Find where the given text appears and provide that cell's center as [x, y] coordinate. 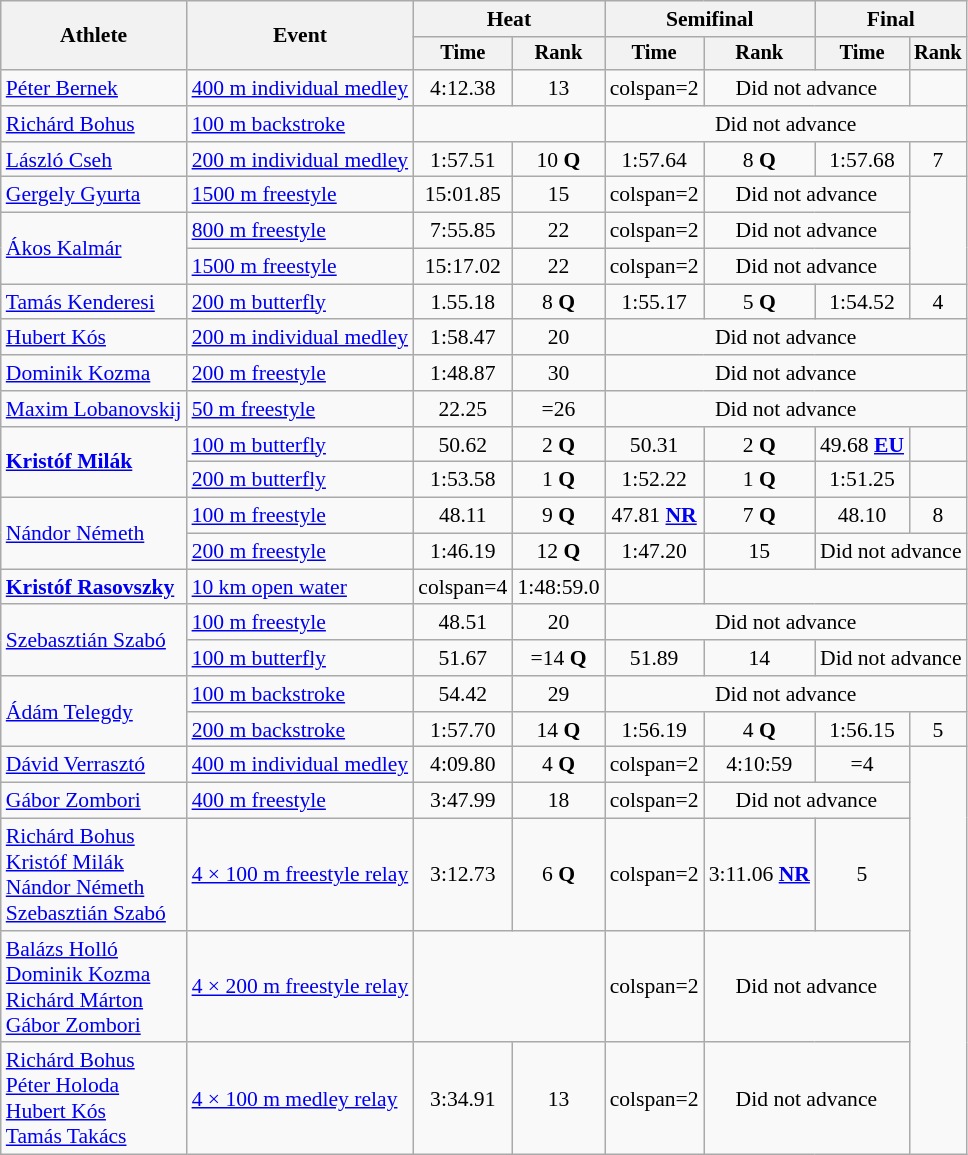
1:52.22 [654, 480]
=4 [862, 765]
Athlete [94, 36]
51.67 [462, 658]
Balázs HollóDominik KozmaRichárd MártonGábor Zombori [94, 987]
50.31 [654, 445]
10 Q [558, 160]
Hubert Kós [94, 338]
12 Q [558, 552]
Event [300, 36]
Semifinal [710, 19]
=26 [558, 409]
49.68 EU [862, 445]
Richárd Bohus [94, 124]
Heat [508, 19]
48.10 [862, 516]
1:55.17 [654, 302]
48.11 [462, 516]
1:56.19 [654, 730]
Gergely Gyurta [94, 195]
1:57.68 [862, 160]
18 [558, 801]
15:17.02 [462, 267]
Szebasztián Szabó [94, 640]
30 [558, 373]
5 Q [760, 302]
1:48:59.0 [558, 587]
1:54.52 [862, 302]
1:58.47 [462, 338]
10 km open water [300, 587]
1:46.19 [462, 552]
Dominik Kozma [94, 373]
3:11.06 NR [760, 875]
Richárd BohusKristóf MilákNándor NémethSzebasztián Szabó [94, 875]
4 [938, 302]
Gábor Zombori [94, 801]
29 [558, 694]
14 Q [558, 730]
Tamás Kenderesi [94, 302]
200 m backstroke [300, 730]
1:48.87 [462, 373]
4 × 200 m freestyle relay [300, 987]
Nándor Németh [94, 534]
Ákos Kalmár [94, 248]
Kristóf Rasovszky [94, 587]
6 Q [558, 875]
1:57.64 [654, 160]
1:47.20 [654, 552]
1.55.18 [462, 302]
3:47.99 [462, 801]
400 m freestyle [300, 801]
1:56.15 [862, 730]
colspan=4 [462, 587]
9 Q [558, 516]
1:57.51 [462, 160]
7:55.85 [462, 231]
1:53.58 [462, 480]
3:12.73 [462, 875]
1:57.70 [462, 730]
7 [938, 160]
Péter Bernek [94, 88]
51.89 [654, 658]
3:34.91 [462, 1099]
22.25 [462, 409]
Dávid Verrasztó [94, 765]
Maxim Lobanovskij [94, 409]
4:10:59 [760, 765]
Ádám Telegdy [94, 712]
50 m freestyle [300, 409]
14 [760, 658]
50.62 [462, 445]
Richárd BohusPéter HolodaHubert KósTamás Takács [94, 1099]
4 × 100 m freestyle relay [300, 875]
15:01.85 [462, 195]
1:51.25 [862, 480]
4:12.38 [462, 88]
=14 Q [558, 658]
4 × 100 m medley relay [300, 1099]
Kristóf Milák [94, 462]
László Cseh [94, 160]
8 [938, 516]
Final [891, 19]
7 Q [760, 516]
47.81 NR [654, 516]
48.51 [462, 623]
54.42 [462, 694]
800 m freestyle [300, 231]
4:09.80 [462, 765]
